Provide the (X, Y) coordinate of the cell's center where the given text is located.  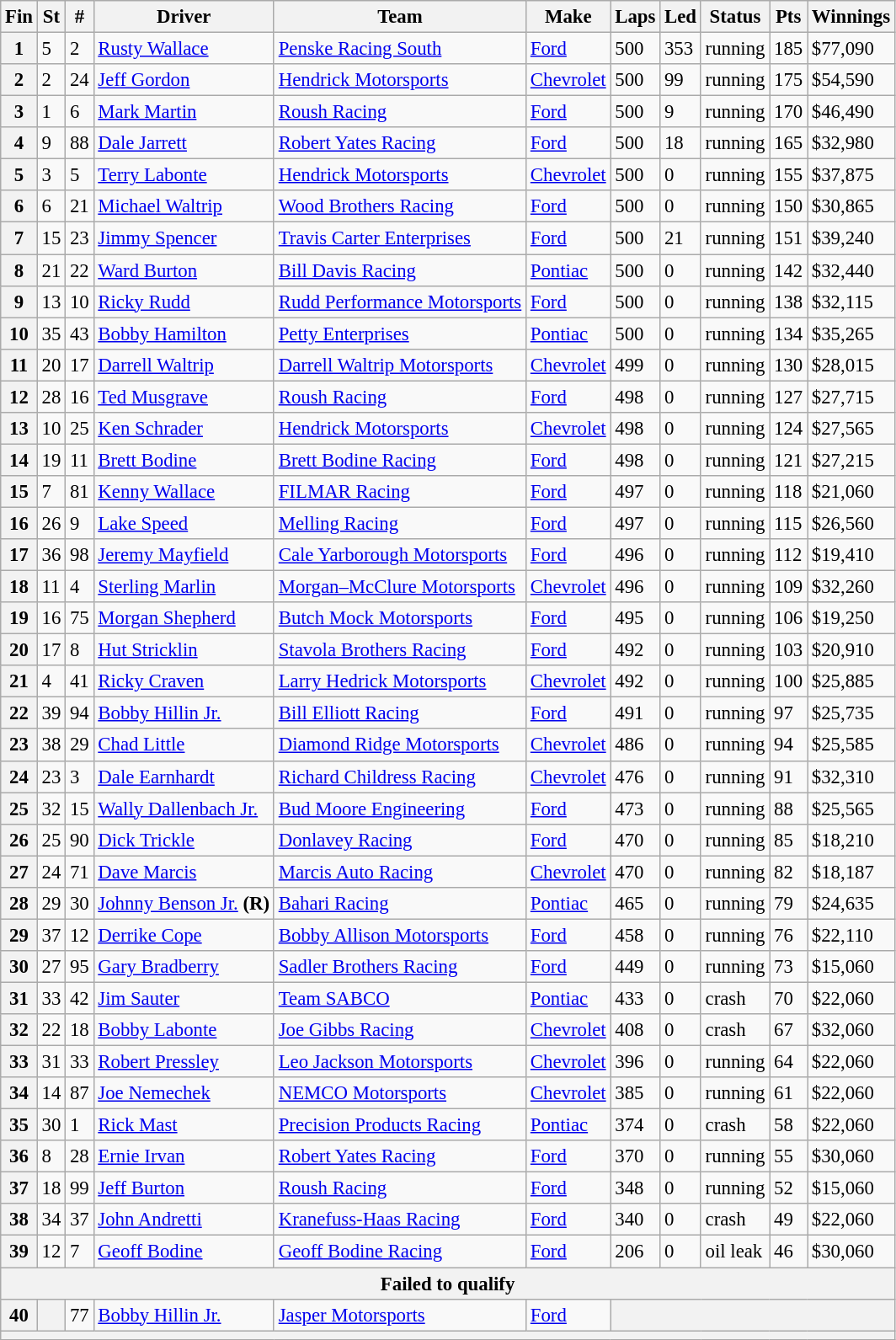
134 (788, 334)
Jasper Motorsports (399, 1315)
Bobby Hamilton (184, 334)
486 (635, 745)
Kenny Wallace (184, 492)
$39,240 (851, 238)
Hut Stricklin (184, 650)
Mark Martin (184, 112)
Rusty Wallace (184, 49)
175 (788, 80)
$22,110 (851, 935)
75 (79, 618)
348 (635, 1188)
46 (788, 1252)
81 (79, 492)
Bill Elliott Racing (399, 713)
Rick Mast (184, 1125)
$37,875 (851, 175)
Dave Marcis (184, 872)
Travis Carter Enterprises (399, 238)
Dale Jarrett (184, 143)
Bud Moore Engineering (399, 809)
Jimmy Spencer (184, 238)
Melling Racing (399, 523)
73 (788, 967)
85 (788, 840)
Wood Brothers Racing (399, 206)
Team (399, 17)
$32,260 (851, 587)
58 (788, 1125)
396 (635, 1062)
100 (788, 681)
77 (79, 1315)
473 (635, 809)
Derrike Cope (184, 935)
499 (635, 365)
$32,440 (851, 270)
Butch Mock Motorsports (399, 618)
Jim Sauter (184, 998)
Joe Gibbs Racing (399, 1030)
# (79, 17)
Bill Davis Racing (399, 270)
$25,885 (851, 681)
71 (79, 872)
170 (788, 112)
NEMCO Motorsports (399, 1093)
79 (788, 904)
Ken Schrader (184, 429)
Failed to qualify (448, 1284)
$25,735 (851, 713)
Ward Burton (184, 270)
Chad Little (184, 745)
Bobby Labonte (184, 1030)
Ernie Irvan (184, 1156)
61 (788, 1093)
42 (79, 998)
$27,565 (851, 429)
Jeremy Mayfield (184, 555)
138 (788, 302)
385 (635, 1093)
206 (635, 1252)
$35,265 (851, 334)
433 (635, 998)
$32,060 (851, 1030)
458 (635, 935)
Terry Labonte (184, 175)
Brett Bodine Racing (399, 460)
Johnny Benson Jr. (R) (184, 904)
118 (788, 492)
121 (788, 460)
98 (79, 555)
112 (788, 555)
Bahari Racing (399, 904)
John Andretti (184, 1220)
St (51, 17)
90 (79, 840)
82 (788, 872)
FILMAR Racing (399, 492)
106 (788, 618)
491 (635, 713)
Marcis Auto Racing (399, 872)
$30,865 (851, 206)
91 (788, 777)
Wally Dallenbach Jr. (184, 809)
40 (19, 1315)
$19,410 (851, 555)
$18,210 (851, 840)
109 (788, 587)
$32,980 (851, 143)
165 (788, 143)
Bobby Allison Motorsports (399, 935)
$25,565 (851, 809)
Sterling Marlin (184, 587)
Driver (184, 17)
Laps (635, 17)
70 (788, 998)
353 (680, 49)
Penske Racing South (399, 49)
Morgan Shepherd (184, 618)
$27,215 (851, 460)
115 (788, 523)
Morgan–McClure Motorsports (399, 587)
Darrell Waltrip (184, 365)
185 (788, 49)
95 (79, 967)
Rudd Performance Motorsports (399, 302)
Darrell Waltrip Motorsports (399, 365)
150 (788, 206)
Richard Childress Racing (399, 777)
Geoff Bodine Racing (399, 1252)
Pts (788, 17)
Ricky Craven (184, 681)
Winnings (851, 17)
Make (568, 17)
Jeff Burton (184, 1188)
$28,015 (851, 365)
495 (635, 618)
$25,585 (851, 745)
$77,090 (851, 49)
130 (788, 365)
Dale Earnhardt (184, 777)
97 (788, 713)
103 (788, 650)
Ricky Rudd (184, 302)
Lake Speed (184, 523)
55 (788, 1156)
340 (635, 1220)
$24,635 (851, 904)
$27,715 (851, 397)
370 (635, 1156)
476 (635, 777)
Sadler Brothers Racing (399, 967)
$19,250 (851, 618)
$46,490 (851, 112)
$32,115 (851, 302)
Dick Trickle (184, 840)
$18,187 (851, 872)
49 (788, 1220)
Robert Pressley (184, 1062)
Ted Musgrave (184, 397)
Led (680, 17)
52 (788, 1188)
Brett Bodine (184, 460)
Geoff Bodine (184, 1252)
Michael Waltrip (184, 206)
43 (79, 334)
142 (788, 270)
87 (79, 1093)
$32,310 (851, 777)
449 (635, 967)
$54,590 (851, 80)
Gary Bradberry (184, 967)
76 (788, 935)
408 (635, 1030)
Stavola Brothers Racing (399, 650)
151 (788, 238)
Petty Enterprises (399, 334)
127 (788, 397)
Precision Products Racing (399, 1125)
64 (788, 1062)
Larry Hedrick Motorsports (399, 681)
Fin (19, 17)
465 (635, 904)
oil leak (734, 1252)
Status (734, 17)
Cale Yarborough Motorsports (399, 555)
Team SABCO (399, 998)
41 (79, 681)
Leo Jackson Motorsports (399, 1062)
Jeff Gordon (184, 80)
$21,060 (851, 492)
67 (788, 1030)
$26,560 (851, 523)
374 (635, 1125)
Diamond Ridge Motorsports (399, 745)
124 (788, 429)
155 (788, 175)
$20,910 (851, 650)
Kranefuss-Haas Racing (399, 1220)
Donlavey Racing (399, 840)
Joe Nemechek (184, 1093)
